Return [X, Y] of the center of cell containing provided text 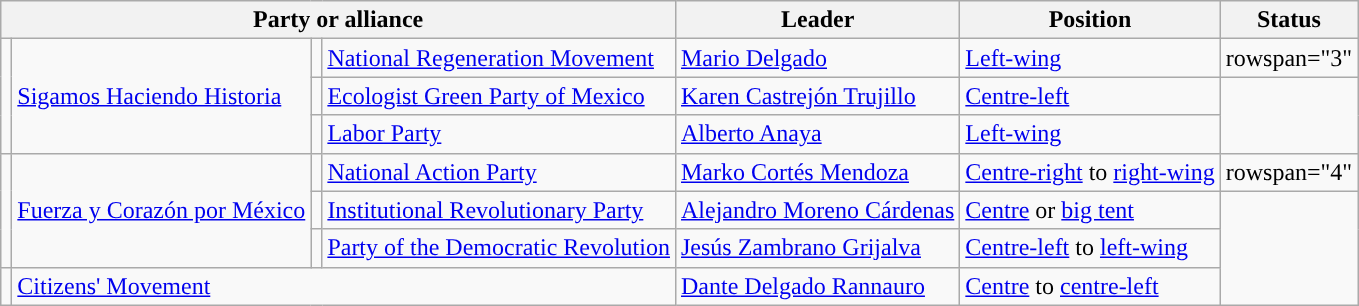
Party or alliance [338, 20]
Centre or big tent [1090, 210]
Marko Cortés Mendoza [817, 172]
Institutional Revolutionary Party [499, 210]
Alejandro Moreno Cárdenas [817, 210]
rowspan="4" [1289, 172]
Status [1289, 20]
Alberto Anaya [817, 134]
Sigamos Haciendo Historia [162, 96]
Position [1090, 20]
rowspan="3" [1289, 58]
Centre-right to right-wing [1090, 172]
Centre-left [1090, 96]
National Regeneration Movement [499, 58]
Labor Party [499, 134]
Jesús Zambrano Grijalva [817, 248]
Leader [817, 20]
Fuerza y Corazón por México [162, 210]
Karen Castrejón Trujillo [817, 96]
Ecologist Green Party of Mexico [499, 96]
Dante Delgado Rannauro [817, 286]
National Action Party [499, 172]
Mario Delgado [817, 58]
Citizens' Movement [344, 286]
Centre to centre-left [1090, 286]
Party of the Democratic Revolution [499, 248]
Centre-left to left-wing [1090, 248]
